Capture the cell that displays the provided text and extract its (X, Y) central coordinate. 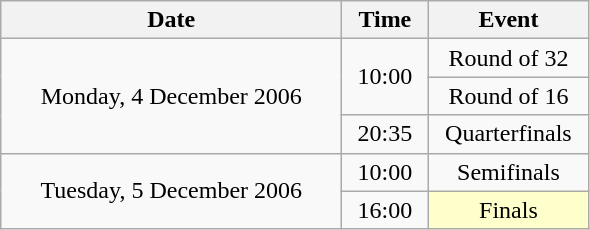
Round of 32 (508, 58)
16:00 (385, 210)
20:35 (385, 134)
Time (385, 20)
Tuesday, 5 December 2006 (172, 191)
Quarterfinals (508, 134)
Finals (508, 210)
Round of 16 (508, 96)
Date (172, 20)
Monday, 4 December 2006 (172, 96)
Semifinals (508, 172)
Event (508, 20)
